Return (X, Y) of the center of cell containing provided text 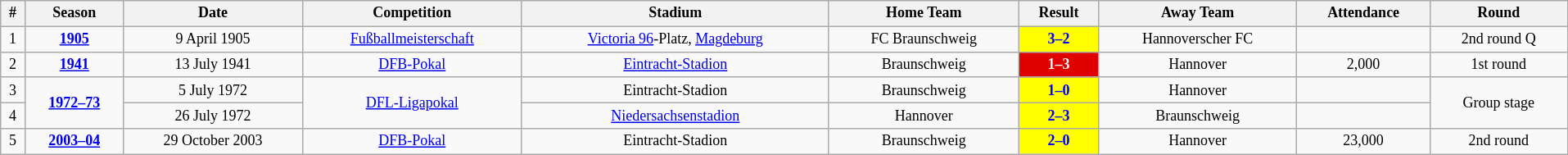
Home Team (924, 13)
Fußballmeisterschaft (412, 39)
Season (74, 13)
DFL-Ligapokal (412, 103)
Niedersachsenstadion (675, 115)
Attendance (1364, 13)
1941 (74, 64)
1–3 (1058, 64)
Result (1058, 13)
Date (213, 13)
3 (13, 90)
# (13, 13)
Hannoverscher FC (1197, 39)
Competition (412, 13)
5 July 1972 (213, 90)
9 April 1905 (213, 39)
FC Braunschweig (924, 39)
2,000 (1364, 64)
2–3 (1058, 115)
Stadium (675, 13)
3–2 (1058, 39)
Round (1498, 13)
1972–73 (74, 103)
1905 (74, 39)
1 (13, 39)
1–0 (1058, 90)
4 (13, 115)
2003–04 (74, 141)
26 July 1972 (213, 115)
29 October 2003 (213, 141)
5 (13, 141)
1st round (1498, 64)
Group stage (1498, 103)
Away Team (1197, 13)
13 July 1941 (213, 64)
2nd round Q (1498, 39)
23,000 (1364, 141)
Victoria 96-Platz, Magdeburg (675, 39)
2–0 (1058, 141)
2 (13, 64)
2nd round (1498, 141)
